From the cell containing the given text, extract its center point as (x, y) coordinate. 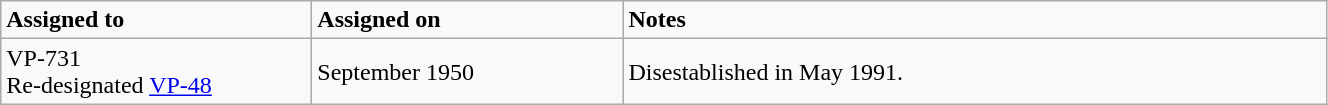
Disestablished in May 1991. (975, 72)
VP-731Re-designated VP-48 (156, 72)
September 1950 (468, 72)
Assigned on (468, 20)
Notes (975, 20)
Assigned to (156, 20)
